Capture the cell that displays the provided text and extract its [X, Y] central coordinate. 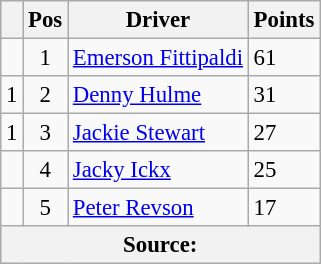
4 [46, 170]
17 [284, 208]
31 [284, 95]
5 [46, 208]
Denny Hulme [158, 95]
27 [284, 133]
25 [284, 170]
Source: [160, 245]
3 [46, 133]
Jackie Stewart [158, 133]
2 [46, 95]
Pos [46, 20]
Emerson Fittipaldi [158, 58]
61 [284, 58]
Peter Revson [158, 208]
Points [284, 20]
Driver [158, 20]
Jacky Ickx [158, 170]
